Locate the cell with the specified text and output its (x, y) center coordinate. 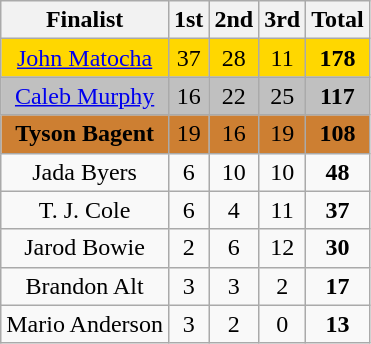
178 (338, 58)
4 (234, 210)
17 (338, 286)
30 (338, 248)
117 (338, 96)
Mario Anderson (85, 324)
108 (338, 134)
13 (338, 324)
John Matocha (85, 58)
48 (338, 172)
12 (282, 248)
Jarod Bowie (85, 248)
28 (234, 58)
Brandon Alt (85, 286)
3rd (282, 20)
Jada Byers (85, 172)
Caleb Murphy (85, 96)
2nd (234, 20)
T. J. Cole (85, 210)
22 (234, 96)
25 (282, 96)
Finalist (85, 20)
1st (188, 20)
0 (282, 324)
Tyson Bagent (85, 134)
Total (338, 20)
